Locate the cell with the specified text and output its (X, Y) center coordinate. 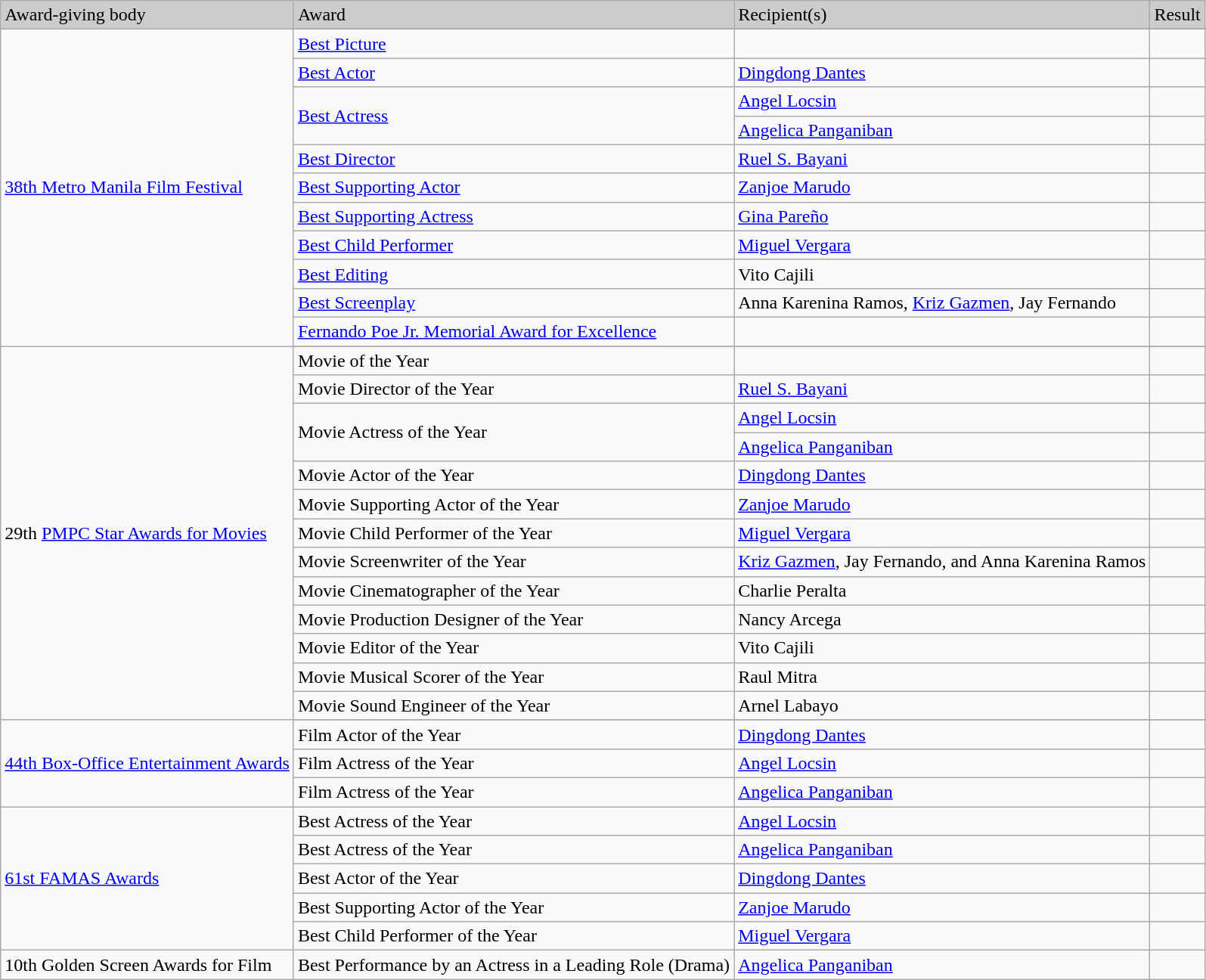
Best Supporting Actress (513, 216)
Recipient(s) (942, 15)
Award (513, 15)
Best Picture (513, 44)
Gina Pareño (942, 216)
Anna Karenina Ramos, Kriz Gazmen, Jay Fernando (942, 302)
10th Golden Screen Awards for Film (147, 965)
Arnel Labayo (942, 706)
Award-giving body (147, 15)
Fernando Poe Jr. Memorial Award for Excellence (513, 331)
Best Child Performer of the Year (513, 936)
Charlie Peralta (942, 591)
Movie Child Performer of the Year (513, 533)
38th Metro Manila Film Festival (147, 188)
Raul Mitra (942, 677)
61st FAMAS Awards (147, 878)
Best Actor (513, 73)
Nancy Arcega (942, 619)
Kriz Gazmen, Jay Fernando, and Anna Karenina Ramos (942, 562)
Movie Sound Engineer of the Year (513, 706)
Best Actress (513, 116)
Movie Musical Scorer of the Year (513, 677)
Best Screenplay (513, 302)
Best Child Performer (513, 245)
Movie Supporting Actor of the Year (513, 504)
Best Supporting Actor (513, 188)
Result (1177, 15)
Movie Director of the Year (513, 389)
Best Actor of the Year (513, 879)
Best Editing (513, 274)
29th PMPC Star Awards for Movies (147, 534)
Movie Actor of the Year (513, 476)
Best Director (513, 159)
44th Box-Office Entertainment Awards (147, 763)
Movie Cinematographer of the Year (513, 591)
Movie Actress of the Year (513, 433)
Best Supporting Actor of the Year (513, 907)
Film Actor of the Year (513, 734)
Best Performance by an Actress in a Leading Role (Drama) (513, 965)
Movie Editor of the Year (513, 648)
Movie Production Designer of the Year (513, 619)
Movie of the Year (513, 361)
Movie Screenwriter of the Year (513, 562)
